Pinpoint the cell where the given text exists, returning its [X, Y] midpoint coordinate. 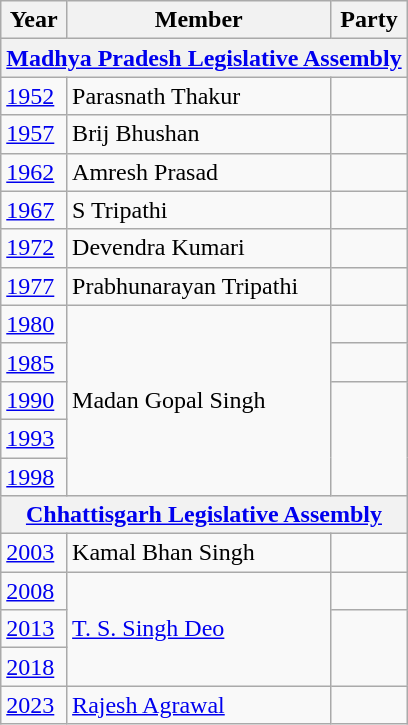
Madhya Pradesh Legislative Assembly [204, 58]
2003 [34, 553]
S Tripathi [199, 210]
Year [34, 20]
1972 [34, 248]
1967 [34, 210]
2008 [34, 591]
Madan Gopal Singh [199, 400]
1993 [34, 438]
1977 [34, 286]
Brij Bhushan [199, 134]
2018 [34, 667]
1980 [34, 324]
1962 [34, 172]
1952 [34, 96]
Prabhunarayan Tripathi [199, 286]
1957 [34, 134]
1985 [34, 362]
Kamal Bhan Singh [199, 553]
1998 [34, 477]
T. S. Singh Deo [199, 629]
Member [199, 20]
Party [369, 20]
2023 [34, 705]
Rajesh Agrawal [199, 705]
Devendra Kumari [199, 248]
2013 [34, 629]
Chhattisgarh Legislative Assembly [204, 515]
1990 [34, 400]
Parasnath Thakur [199, 96]
Amresh Prasad [199, 172]
